Detect which cell encompasses the target text, then output its (x, y) center coordinate. 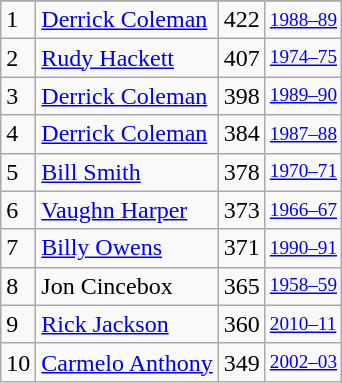
Carmelo Anthony (127, 362)
10 (18, 362)
6 (18, 210)
407 (242, 58)
360 (242, 324)
1989–90 (303, 96)
Vaughn Harper (127, 210)
1988–89 (303, 20)
349 (242, 362)
384 (242, 134)
1958–59 (303, 286)
2002–03 (303, 362)
Rick Jackson (127, 324)
Bill Smith (127, 172)
1 (18, 20)
Rudy Hackett (127, 58)
3 (18, 96)
422 (242, 20)
8 (18, 286)
398 (242, 96)
Billy Owens (127, 248)
5 (18, 172)
1990–91 (303, 248)
2010–11 (303, 324)
4 (18, 134)
365 (242, 286)
1987–88 (303, 134)
7 (18, 248)
1970–71 (303, 172)
2 (18, 58)
378 (242, 172)
9 (18, 324)
Jon Cincebox (127, 286)
371 (242, 248)
1974–75 (303, 58)
1966–67 (303, 210)
373 (242, 210)
